Scan for the cell matching the given text and deliver its [x, y] coordinate at center. 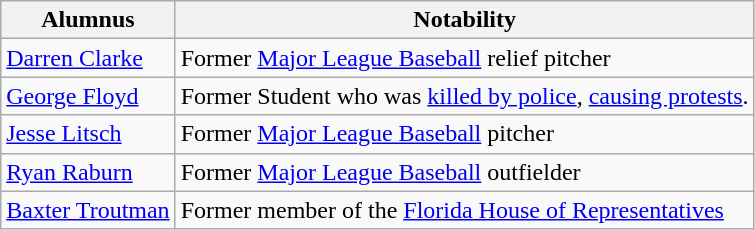
Former Major League Baseball pitcher [464, 134]
Former Student who was killed by police, causing protests. [464, 96]
Darren Clarke [88, 58]
George Floyd [88, 96]
Jesse Litsch [88, 134]
Former Major League Baseball relief pitcher [464, 58]
Alumnus [88, 20]
Ryan Raburn [88, 172]
Baxter Troutman [88, 210]
Former Major League Baseball outfielder [464, 172]
Former member of the Florida House of Representatives [464, 210]
Notability [464, 20]
